Extract the [X, Y] coordinate from the center of the cell holding the provided text.  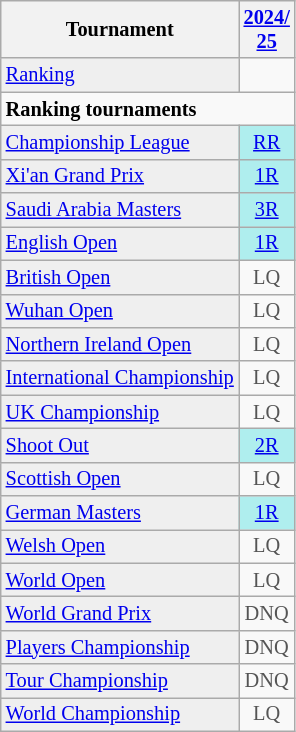
British Open [120, 277]
International Championship [120, 378]
Saudi Arabia Masters [120, 210]
Shoot Out [120, 445]
Northern Ireland Open [120, 344]
3R [267, 210]
2R [267, 445]
Championship League [120, 142]
English Open [120, 243]
Players Championship [120, 647]
2024/25 [267, 29]
World Open [120, 580]
Tournament [120, 29]
Ranking tournaments [148, 109]
German Masters [120, 513]
World Grand Prix [120, 613]
World Championship [120, 714]
Welsh Open [120, 546]
Tour Championship [120, 681]
Scottish Open [120, 479]
Wuhan Open [120, 311]
UK Championship [120, 412]
Ranking [120, 75]
Xi'an Grand Prix [120, 176]
RR [267, 142]
